Output the [x, y] coordinate of the center of the cell containing the given text.  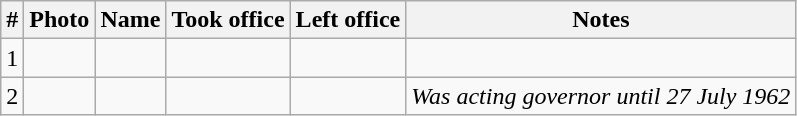
Photo [60, 20]
Left office [348, 20]
Was acting governor until 27 July 1962 [601, 96]
# [12, 20]
Notes [601, 20]
Name [130, 20]
2 [12, 96]
1 [12, 58]
Took office [228, 20]
